Detect which cell encompasses the target text, then output its (x, y) center coordinate. 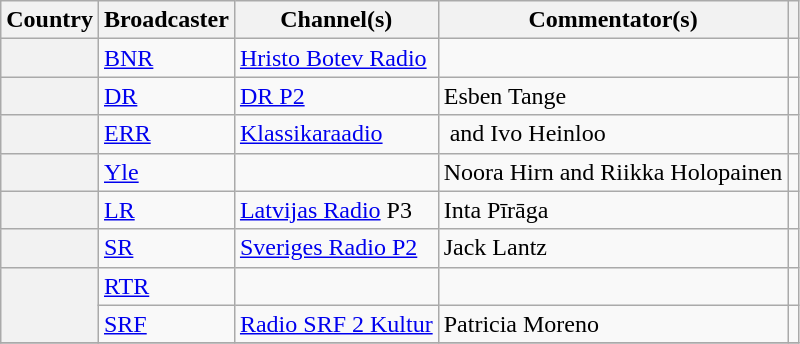
Hristo Botev Radio (336, 58)
Latvijas Radio P3 (336, 210)
ERR (166, 134)
RTR (166, 286)
BNR (166, 58)
Noora Hirn and Riikka Holopainen (613, 172)
and Ivo Heinloo (613, 134)
Broadcaster (166, 20)
Commentator(s) (613, 20)
Esben Tange (613, 96)
Yle (166, 172)
Sveriges Radio P2 (336, 248)
Channel(s) (336, 20)
SR (166, 248)
DR (166, 96)
Jack Lantz (613, 248)
LR (166, 210)
Patricia Moreno (613, 324)
Inta Pīrāga (613, 210)
Klassikaraadio (336, 134)
Radio SRF 2 Kultur (336, 324)
Country (50, 20)
SRF (166, 324)
DR P2 (336, 96)
